Provide the [x, y] coordinate of the cell's center where the given text is located.  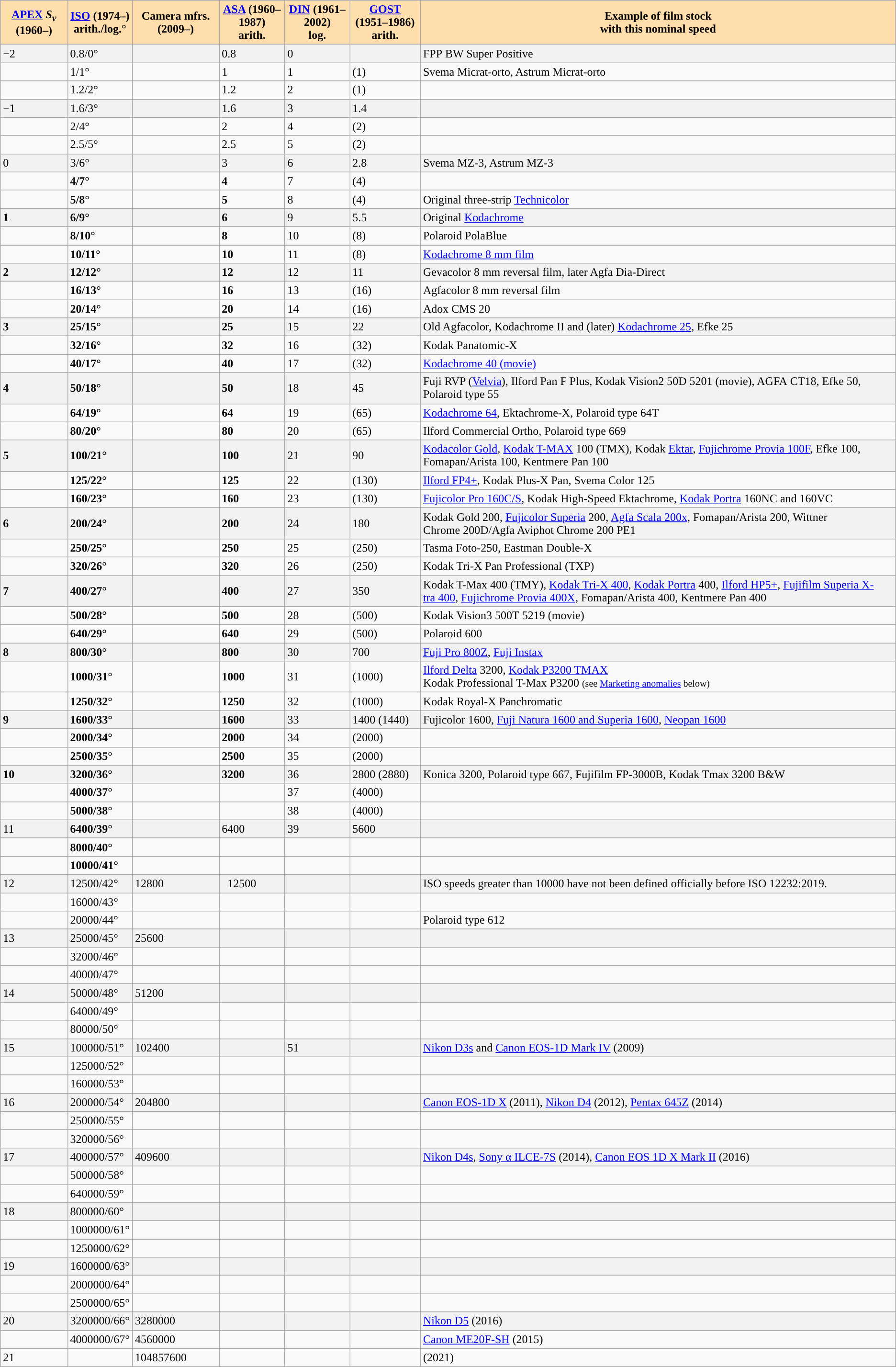
Polaroid PolaBlue [658, 236]
36 [317, 774]
64000/49° [100, 1011]
Kodacolor Gold, Kodak T-MAX 100 (TMX), Kodak Ektar, Fujichrome Provia 100F, Efke 100, Fomapan/Arista 100, Kentmere Pan 100 [658, 456]
4560000 [175, 1339]
10000/41° [100, 865]
250/25° [100, 548]
125/22° [100, 480]
500 [252, 616]
Nikon D5 (2016) [658, 1321]
27 [317, 591]
160/23° [100, 498]
−1 [34, 108]
26 [317, 566]
50/18° [100, 388]
1.6/3° [100, 108]
Nikon D3s and Canon EOS-1D Mark IV (2009) [658, 1048]
4000000/67° [100, 1339]
12500/42° [100, 883]
1.6 [252, 108]
80 [252, 431]
3200 [252, 774]
100/21° [100, 456]
29 [317, 634]
3200000/66° [100, 1321]
ASA (1960–1987)arith. [252, 23]
Fuji RVP (Velvia), Ilford Pan F Plus, Kodak Vision2 50D 5201 (movie), AGFA CT18, Efke 50, Polaroid type 55 [658, 388]
Kodak Royal-X Panchromatic [658, 701]
2500000/65° [100, 1303]
2/4° [100, 126]
2500 [252, 756]
700 [385, 652]
5/8° [100, 199]
Kodachrome 40 (movie) [658, 363]
50 [252, 388]
90 [385, 456]
31 [317, 677]
51 [317, 1048]
40/17° [100, 363]
Canon EOS-1D X (2011), Nikon D4 (2012), Pentax 645Z (2014) [658, 1102]
GOST (1951–1986)arith. [385, 23]
4/7° [100, 181]
(2021) [658, 1357]
2000/34° [100, 738]
34 [317, 738]
Agfacolor 8 mm reversal film [658, 291]
45 [385, 388]
64/19° [100, 413]
Old Agfacolor, Kodachrome II and (later) Kodachrome 25, Efke 25 [658, 327]
500000/58° [100, 1175]
160000/53° [100, 1084]
40 [252, 363]
320/26° [100, 566]
200000/54° [100, 1102]
320 [252, 566]
800000/60° [100, 1212]
38 [317, 811]
Original Kodachrome [658, 217]
12800 [175, 883]
Fuji Pro 800Z, Fuji Instax [658, 652]
30 [317, 652]
640 [252, 634]
400000/57° [100, 1157]
3/6° [100, 163]
40000/47° [100, 975]
−2 [34, 54]
12500 [252, 883]
25000/45° [100, 938]
Polaroid 600 [658, 634]
12/12° [100, 272]
Ilford Commercial Ortho, Polaroid type 669 [658, 431]
640/29° [100, 634]
200 [252, 523]
Fujicolor Pro 160C/S, Kodak High-Speed Ektachrome, Kodak Portra 160NC and 160VC [658, 498]
20/14° [100, 309]
400/27° [100, 591]
5.5 [385, 217]
Ilford Delta 3200, Kodak P3200 TMAXKodak Professional T-Max P3200 (see Marketing anomalies below) [658, 677]
1000 [252, 677]
32000/46° [100, 957]
5000/38° [100, 811]
32/16° [100, 345]
800 [252, 652]
2500/35° [100, 756]
80000/50° [100, 1029]
37 [317, 792]
102400 [175, 1048]
Kodachrome 8 mm film [658, 254]
Svema MZ-3, Astrum MZ-3 [658, 163]
Adox CMS 20 [658, 309]
16000/43° [100, 902]
350 [385, 591]
0.8/0° [100, 54]
4000/37° [100, 792]
6/9° [100, 217]
1.2 [252, 90]
28 [317, 616]
1400 (1440) [385, 720]
1600 [252, 720]
Kodak Tri-X Pan Professional (TXP) [658, 566]
104857600 [175, 1357]
6400/39° [100, 829]
1000/31° [100, 677]
1600/33° [100, 720]
Kodak Panatomic-X [658, 345]
80/20° [100, 431]
ISO speeds greater than 10000 have not been defined officially before ISO 12232:2019. [658, 883]
200/24° [100, 523]
6400 [252, 829]
100 [252, 456]
1250 [252, 701]
16/13° [100, 291]
23 [317, 498]
35 [317, 756]
0.8 [252, 54]
24 [317, 523]
204800 [175, 1102]
1600000/63° [100, 1266]
Svema Micrat-orto, Astrum Micrat-orto [658, 72]
20000/44° [100, 920]
25600 [175, 938]
2.8 [385, 163]
640000/59° [100, 1194]
ISO (1974–)arith./log.° [100, 23]
5600 [385, 829]
8000/40° [100, 847]
250000/55° [100, 1120]
2.5/5° [100, 145]
1.2/2° [100, 90]
3280000 [175, 1321]
125000/52° [100, 1066]
125 [252, 480]
1.4 [385, 108]
500/28° [100, 616]
Tasma Foto-250, Eastman Double-X [658, 548]
2000000/64° [100, 1285]
100000/51° [100, 1048]
DIN (1961–2002)log. [317, 23]
8/10° [100, 236]
800/30° [100, 652]
1000000/61° [100, 1230]
50000/48° [100, 993]
Example of film stockwith this nominal speed [658, 23]
64 [252, 413]
2.5 [252, 145]
250 [252, 548]
10/11° [100, 254]
Ilford FP4+, Kodak Plus-X Pan, Svema Color 125 [658, 480]
39 [317, 829]
1/1° [100, 72]
51200 [175, 993]
160 [252, 498]
Gevacolor 8 mm reversal film, later Agfa Dia-Direct [658, 272]
2800 (2880) [385, 774]
409600 [175, 1157]
400 [252, 591]
Original three-strip Technicolor [658, 199]
25/15° [100, 327]
3200/36° [100, 774]
Konica 3200, Polaroid type 667, Fujifilm FP-3000B, Kodak Tmax 3200 B&W [658, 774]
33 [317, 720]
Kodak Vision3 500T 5219 (movie) [658, 616]
Canon ME20F-SH (2015) [658, 1339]
Nikon D4s, Sony α ILCE-7S (2014), Canon EOS 1D X Mark II (2016) [658, 1157]
Kodachrome 64, Ektachrome-X, Polaroid type 64T [658, 413]
180 [385, 523]
FPP BW Super Positive [658, 54]
2000 [252, 738]
Polaroid type 612 [658, 920]
Fujicolor 1600, Fuji Natura 1600 and Superia 1600, Neopan 1600 [658, 720]
APEX Sv (1960–) [34, 23]
1250000/62° [100, 1248]
1250/32° [100, 701]
Kodak Gold 200, Fujicolor Superia 200, Agfa Scala 200x, Fomapan/Arista 200, Wittner Chrome 200D/Agfa Aviphot Chrome 200 PE1 [658, 523]
320000/56° [100, 1139]
Camera mfrs. (2009–) [175, 23]
